Output the [x, y] coordinate of the center of the cell containing the given text.  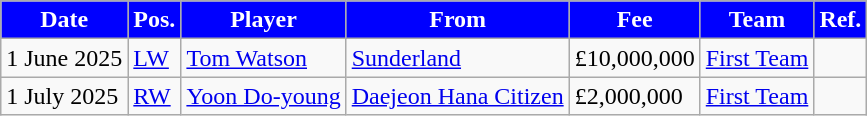
Yoon Do-young [264, 96]
Fee [634, 20]
1 June 2025 [64, 58]
RW [154, 96]
Pos. [154, 20]
LW [154, 58]
1 July 2025 [64, 96]
Ref. [840, 20]
Team [757, 20]
Daejeon Hana Citizen [458, 96]
From [458, 20]
Sunderland [458, 58]
Date [64, 20]
£10,000,000 [634, 58]
Player [264, 20]
Tom Watson [264, 58]
£2,000,000 [634, 96]
